Return the [X, Y] coordinate for the center point of the cell that contains the specified text.  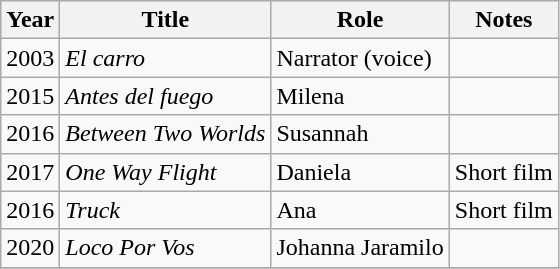
Loco Por Vos [166, 248]
Truck [166, 210]
Ana [360, 210]
2017 [30, 172]
One Way Flight [166, 172]
Johanna Jaramilo [360, 248]
Between Two Worlds [166, 134]
2003 [30, 58]
Daniela [360, 172]
El carro [166, 58]
2015 [30, 96]
Narrator (voice) [360, 58]
2020 [30, 248]
Title [166, 20]
Susannah [360, 134]
Antes del fuego [166, 96]
Role [360, 20]
Year [30, 20]
Notes [504, 20]
Milena [360, 96]
